Search for the cell housing the specified text and yield its [X, Y] center coordinate. 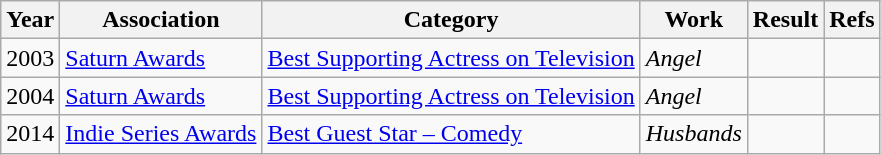
Category [451, 20]
2003 [30, 58]
2004 [30, 96]
Husbands [694, 134]
Best Guest Star – Comedy [451, 134]
Work [694, 20]
Year [30, 20]
Association [161, 20]
Refs [852, 20]
Result [785, 20]
2014 [30, 134]
Indie Series Awards [161, 134]
